From the cell containing the given text, extract its center point as [X, Y] coordinate. 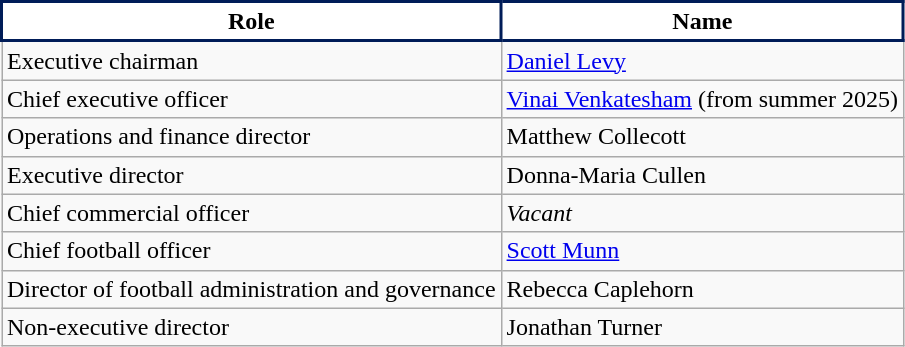
Name [702, 22]
Donna-Maria Cullen [702, 175]
Chief commercial officer [252, 213]
Scott Munn [702, 251]
Role [252, 22]
Executive director [252, 175]
Chief executive officer [252, 99]
Daniel Levy [702, 60]
Matthew Collecott [702, 137]
Vacant [702, 213]
Rebecca Caplehorn [702, 289]
Chief football officer [252, 251]
Director of football administration and governance [252, 289]
Executive chairman [252, 60]
Jonathan Turner [702, 327]
Vinai Venkatesham (from summer 2025) [702, 99]
Operations and finance director [252, 137]
Non-executive director [252, 327]
